Find where the given text appears and provide that cell's center as (X, Y) coordinate. 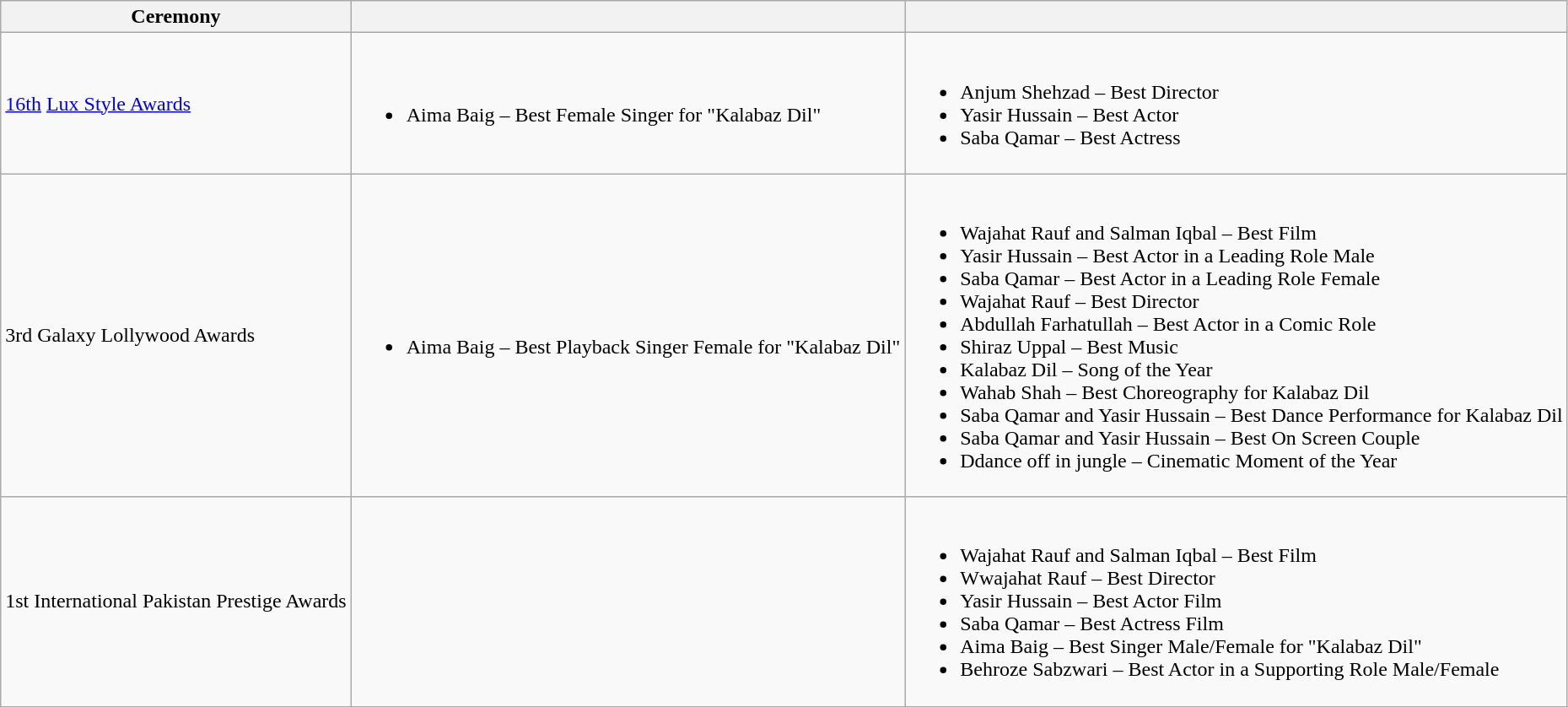
Aima Baig – Best Playback Singer Female for "Kalabaz Dil" (628, 336)
3rd Galaxy Lollywood Awards (175, 336)
1st International Pakistan Prestige Awards (175, 602)
Ceremony (175, 17)
Anjum Shehzad – Best DirectorYasir Hussain – Best ActorSaba Qamar – Best Actress (1237, 103)
Aima Baig – Best Female Singer for "Kalabaz Dil" (628, 103)
16th Lux Style Awards (175, 103)
